Search for the cell housing the specified text and yield its [X, Y] center coordinate. 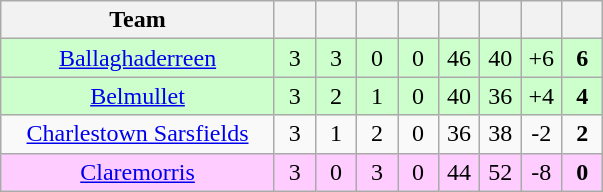
52 [500, 172]
+4 [542, 96]
38 [500, 134]
4 [582, 96]
Ballaghaderreen [138, 58]
-2 [542, 134]
Team [138, 20]
Charlestown Sarsfields [138, 134]
+6 [542, 58]
6 [582, 58]
46 [460, 58]
Belmullet [138, 96]
-8 [542, 172]
44 [460, 172]
Claremorris [138, 172]
